Provide the [X, Y] coordinate of the cell's center where the given text is located.  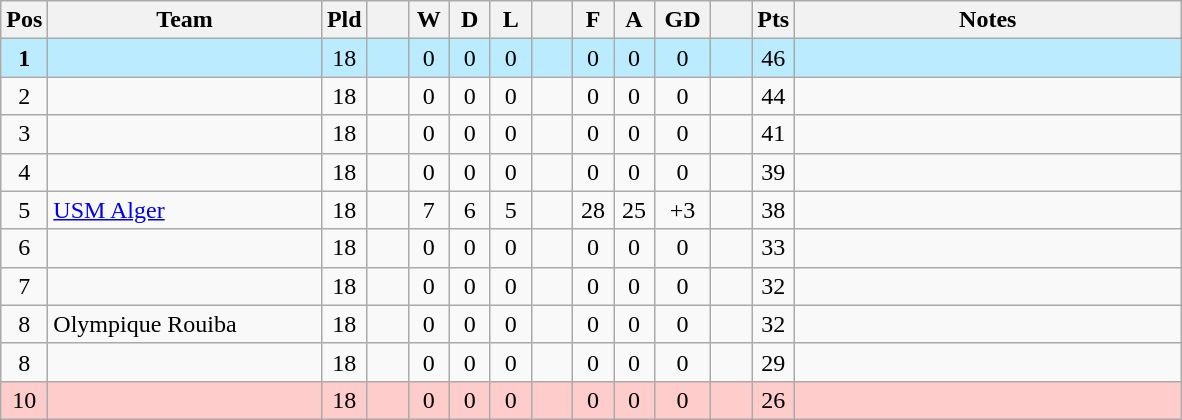
Pos [24, 20]
33 [774, 248]
3 [24, 134]
28 [592, 210]
Olympique Rouiba [185, 324]
+3 [683, 210]
44 [774, 96]
10 [24, 400]
D [470, 20]
25 [634, 210]
USM Alger [185, 210]
F [592, 20]
41 [774, 134]
Pld [344, 20]
Team [185, 20]
38 [774, 210]
4 [24, 172]
Pts [774, 20]
29 [774, 362]
2 [24, 96]
W [428, 20]
26 [774, 400]
L [510, 20]
GD [683, 20]
A [634, 20]
39 [774, 172]
46 [774, 58]
Notes [988, 20]
1 [24, 58]
